Identify which cell holds the provided text, then report its [x, y] central coordinate. 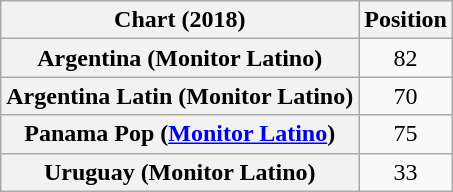
Chart (2018) [180, 20]
Panama Pop (Monitor Latino) [180, 134]
70 [406, 96]
75 [406, 134]
82 [406, 58]
Uruguay (Monitor Latino) [180, 172]
33 [406, 172]
Argentina (Monitor Latino) [180, 58]
Position [406, 20]
Argentina Latin (Monitor Latino) [180, 96]
